Locate the cell with the specified text and output its [X, Y] center coordinate. 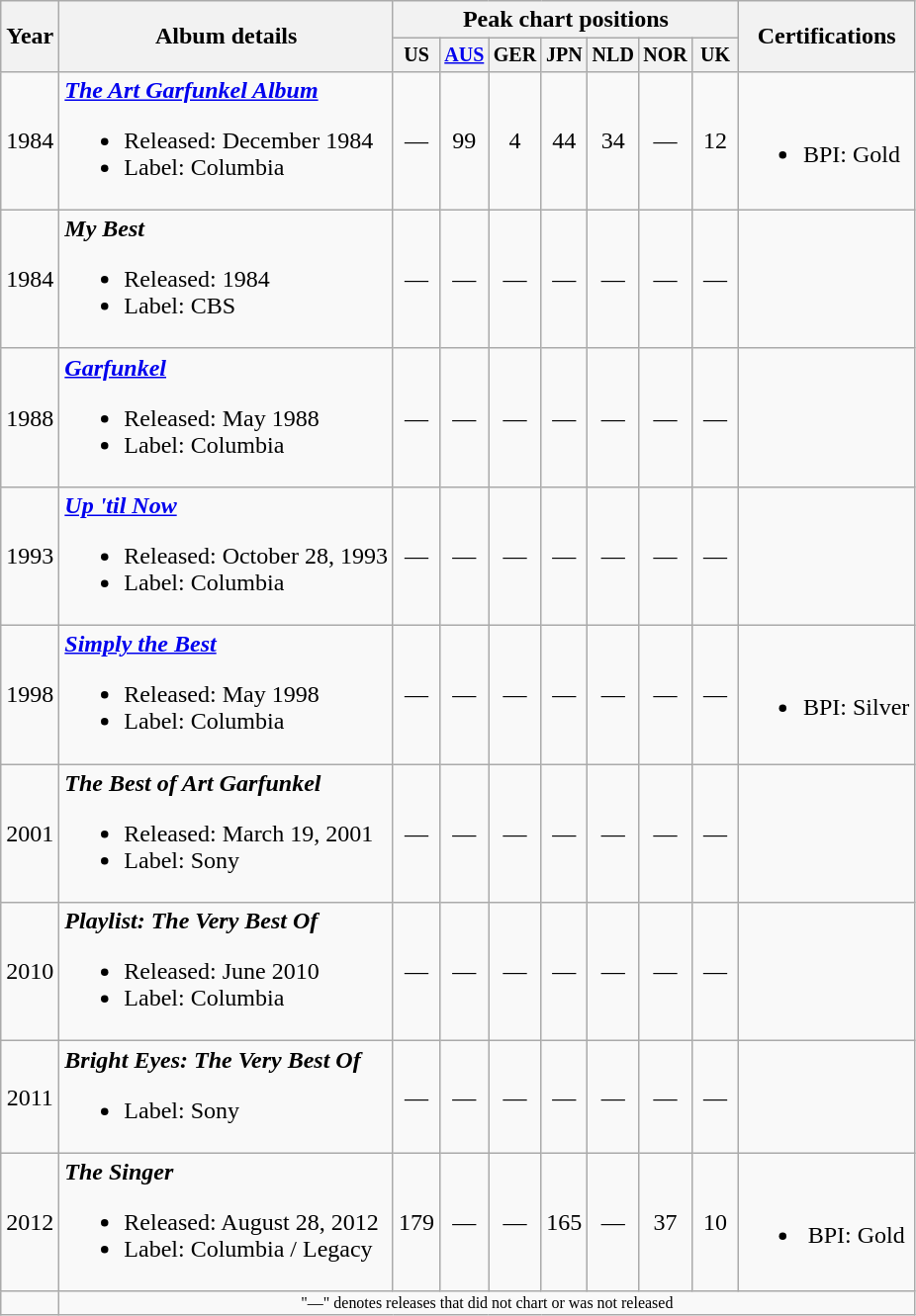
Bright Eyes: The Very Best OfLabel: Sony [227, 1097]
99 [465, 140]
37 [666, 1222]
44 [564, 140]
UK [714, 55]
The SingerReleased: August 28, 2012Label: Columbia / Legacy [227, 1222]
NOR [666, 55]
1993 [30, 556]
4 [514, 140]
Album details [227, 37]
GER [514, 55]
The Art Garfunkel AlbumReleased: December 1984Label: Columbia [227, 140]
AUS [465, 55]
2010 [30, 972]
1998 [30, 695]
GarfunkelReleased: May 1988Label: Columbia [227, 417]
NLD [613, 55]
1988 [30, 417]
My BestReleased: 1984Label: CBS [227, 279]
179 [415, 1222]
2012 [30, 1222]
Playlist: The Very Best OfReleased: June 2010Label: Columbia [227, 972]
165 [564, 1222]
Certifications [826, 37]
10 [714, 1222]
US [415, 55]
The Best of Art GarfunkelReleased: March 19, 2001Label: Sony [227, 833]
2001 [30, 833]
Year [30, 37]
2011 [30, 1097]
Peak chart positions [566, 20]
Up 'til NowReleased: October 28, 1993Label: Columbia [227, 556]
Simply the BestReleased: May 1998Label: Columbia [227, 695]
12 [714, 140]
34 [613, 140]
"—" denotes releases that did not chart or was not released [487, 1303]
BPI: Silver [826, 695]
JPN [564, 55]
